For the text-containing cell, return its midpoint in (x, y) coordinate format. 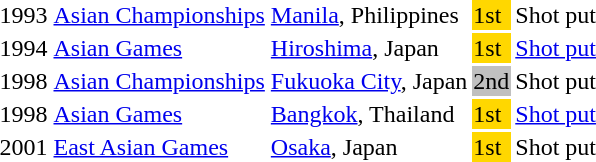
Osaka, Japan (368, 147)
Fukuoka City, Japan (368, 81)
Manila, Philippines (368, 15)
East Asian Games (159, 147)
2nd (492, 81)
Bangkok, Thailand (368, 114)
Hiroshima, Japan (368, 48)
